Detect which cell encompasses the target text, then output its (X, Y) center coordinate. 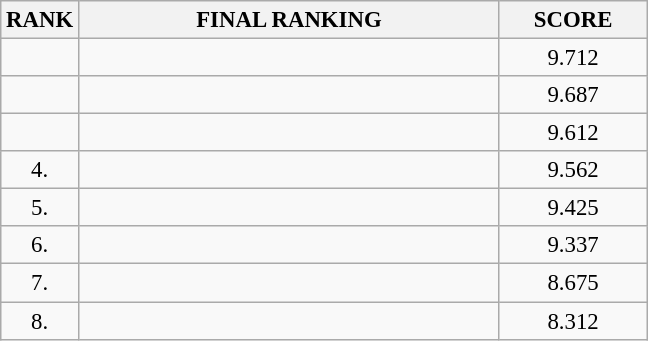
RANK (40, 20)
6. (40, 245)
8. (40, 321)
5. (40, 208)
9.612 (572, 133)
9.425 (572, 208)
8.675 (572, 283)
9.337 (572, 245)
SCORE (572, 20)
9.712 (572, 58)
7. (40, 283)
9.687 (572, 95)
FINAL RANKING (288, 20)
8.312 (572, 321)
4. (40, 170)
9.562 (572, 170)
